Scan for the cell matching the given text and deliver its (X, Y) coordinate at center. 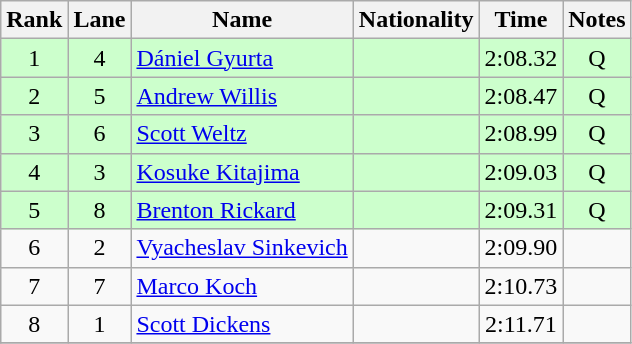
Nationality (416, 20)
Time (521, 20)
2:11.71 (521, 324)
Scott Weltz (242, 134)
Lane (100, 20)
Andrew Willis (242, 96)
Name (242, 20)
2:09.31 (521, 210)
2:08.32 (521, 58)
Marco Koch (242, 286)
Brenton Rickard (242, 210)
Dániel Gyurta (242, 58)
2:09.90 (521, 248)
Rank (34, 20)
2:08.99 (521, 134)
2:09.03 (521, 172)
Notes (597, 20)
2:08.47 (521, 96)
Kosuke Kitajima (242, 172)
Scott Dickens (242, 324)
2:10.73 (521, 286)
Vyacheslav Sinkevich (242, 248)
